Detect which cell encompasses the target text, then output its (x, y) center coordinate. 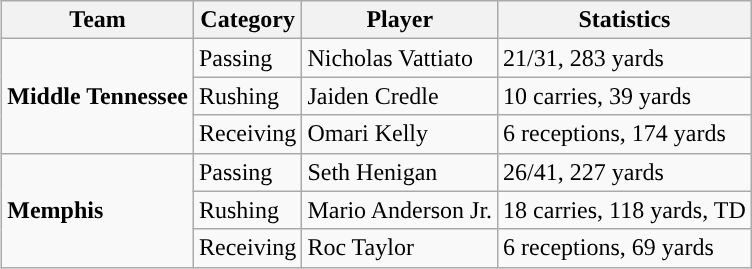
10 carries, 39 yards (625, 96)
21/31, 283 yards (625, 58)
Statistics (625, 20)
Seth Henigan (400, 172)
Player (400, 20)
Nicholas Vattiato (400, 58)
Middle Tennessee (98, 96)
Category (247, 20)
6 receptions, 69 yards (625, 248)
Mario Anderson Jr. (400, 210)
Roc Taylor (400, 248)
Omari Kelly (400, 134)
26/41, 227 yards (625, 172)
Memphis (98, 210)
6 receptions, 174 yards (625, 134)
Team (98, 20)
18 carries, 118 yards, TD (625, 210)
Jaiden Credle (400, 96)
